For the text-containing cell, return its midpoint in [x, y] coordinate format. 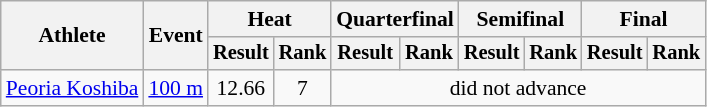
Final [644, 19]
Athlete [72, 36]
100 m [176, 88]
Heat [270, 19]
Quarterfinal [395, 19]
did not advance [518, 88]
Semifinal [520, 19]
7 [303, 88]
12.66 [241, 88]
Peoria Koshiba [72, 88]
Event [176, 36]
